Return the [X, Y] coordinate for the center point of the cell that contains the specified text.  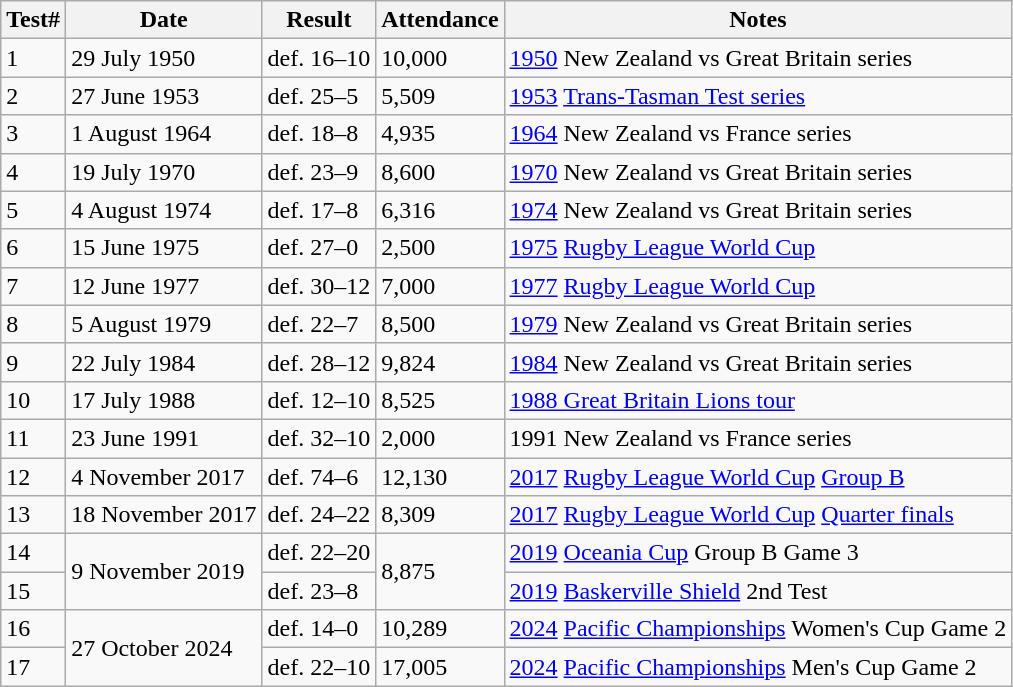
10,000 [440, 58]
4 August 1974 [164, 210]
5 August 1979 [164, 324]
def. 17–8 [319, 210]
def. 74–6 [319, 477]
14 [34, 553]
Date [164, 20]
15 June 1975 [164, 248]
1991 New Zealand vs France series [758, 438]
10 [34, 400]
6 [34, 248]
10,289 [440, 629]
15 [34, 591]
27 October 2024 [164, 648]
2019 Oceania Cup Group B Game 3 [758, 553]
def. 23–8 [319, 591]
def. 27–0 [319, 248]
1953 Trans-Tasman Test series [758, 96]
Notes [758, 20]
4 [34, 172]
2017 Rugby League World Cup Quarter finals [758, 515]
18 November 2017 [164, 515]
6,316 [440, 210]
2024 Pacific Championships Men's Cup Game 2 [758, 667]
8,525 [440, 400]
1 [34, 58]
1974 New Zealand vs Great Britain series [758, 210]
1975 Rugby League World Cup [758, 248]
4,935 [440, 134]
12 June 1977 [164, 286]
3 [34, 134]
Result [319, 20]
def. 25–5 [319, 96]
def. 22–10 [319, 667]
17 [34, 667]
5,509 [440, 96]
def. 16–10 [319, 58]
1977 Rugby League World Cup [758, 286]
1950 New Zealand vs Great Britain series [758, 58]
8,309 [440, 515]
7 [34, 286]
11 [34, 438]
def. 22–7 [319, 324]
Attendance [440, 20]
2019 Baskerville Shield 2nd Test [758, 591]
1984 New Zealand vs Great Britain series [758, 362]
17 July 1988 [164, 400]
8,600 [440, 172]
1988 Great Britain Lions tour [758, 400]
def. 23–9 [319, 172]
9,824 [440, 362]
27 June 1953 [164, 96]
5 [34, 210]
def. 12–10 [319, 400]
2,000 [440, 438]
1 August 1964 [164, 134]
def. 32–10 [319, 438]
def. 18–8 [319, 134]
2024 Pacific Championships Women's Cup Game 2 [758, 629]
8 [34, 324]
1979 New Zealand vs Great Britain series [758, 324]
19 July 1970 [164, 172]
Test# [34, 20]
13 [34, 515]
2 [34, 96]
9 November 2019 [164, 572]
def. 22–20 [319, 553]
23 June 1991 [164, 438]
17,005 [440, 667]
12,130 [440, 477]
9 [34, 362]
7,000 [440, 286]
2017 Rugby League World Cup Group B [758, 477]
1964 New Zealand vs France series [758, 134]
16 [34, 629]
def. 24–22 [319, 515]
8,500 [440, 324]
2,500 [440, 248]
12 [34, 477]
8,875 [440, 572]
def. 28–12 [319, 362]
29 July 1950 [164, 58]
22 July 1984 [164, 362]
def. 30–12 [319, 286]
def. 14–0 [319, 629]
1970 New Zealand vs Great Britain series [758, 172]
4 November 2017 [164, 477]
